From the cell containing the given text, extract its center point as (x, y) coordinate. 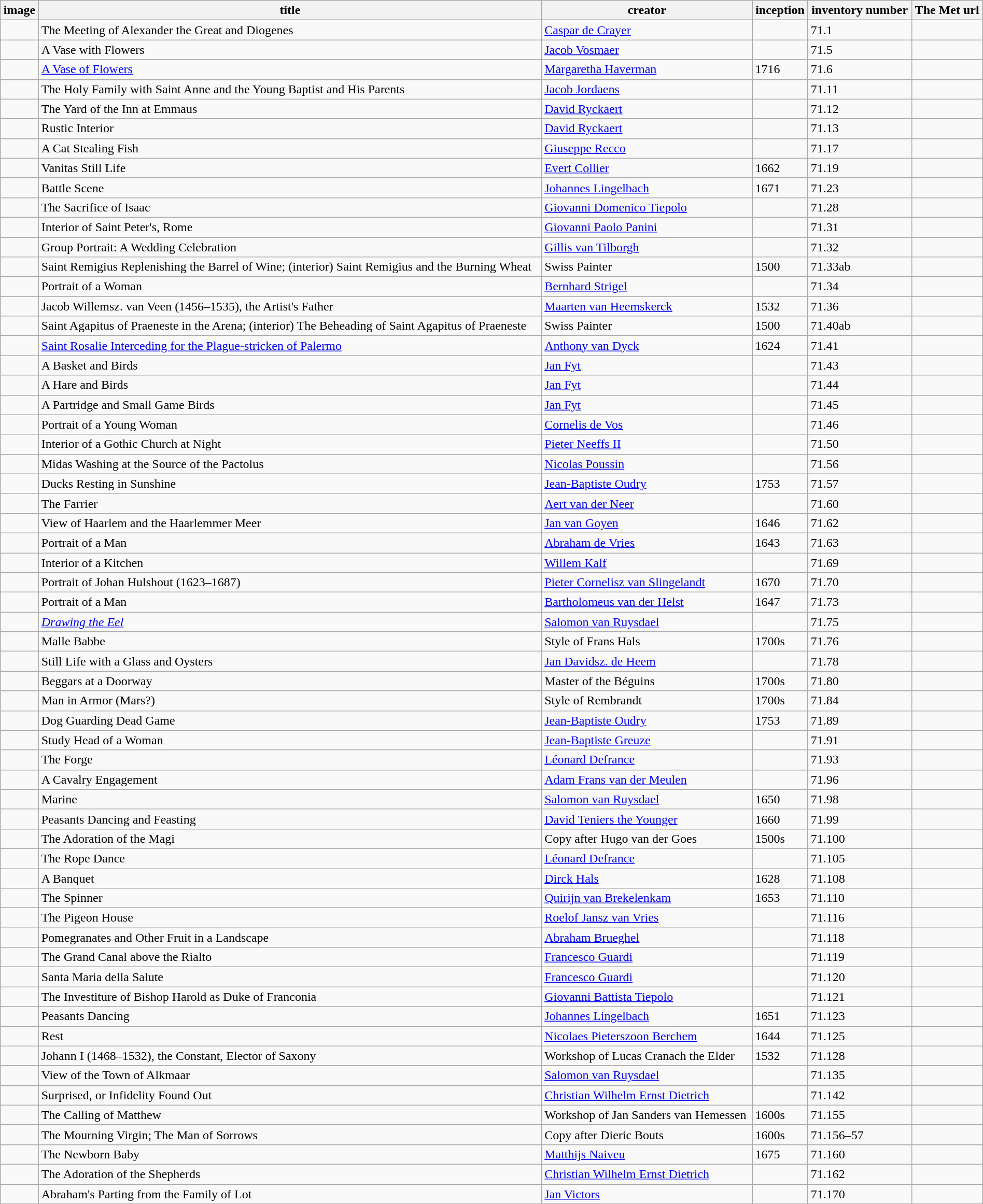
71.11 (860, 89)
71.128 (860, 1056)
71.12 (860, 109)
Pieter Cornelisz van Slingelandt (647, 583)
Maarten van Heemskerck (647, 306)
Saint Agapitus of Praeneste in the Arena; (interior) The Beheading of Saint Agapitus of Praeneste (290, 326)
creator (647, 10)
Beggars at a Doorway (290, 681)
Interior of a Gothic Church at Night (290, 444)
inventory number (860, 10)
Portrait of Johan Hulshout (1623–1687) (290, 583)
Quirijn van Brekelenkam (647, 898)
Ducks Resting in Sunshine (290, 484)
Jacob Jordaens (647, 89)
71.31 (860, 227)
Jan van Goyen (647, 523)
Cornelis de Vos (647, 424)
Saint Remigius Replenishing the Barrel of Wine; (interior) Saint Remigius and the Burning Wheat (290, 267)
David Teniers the Younger (647, 819)
71.120 (860, 977)
Giovanni Battista Tiepolo (647, 997)
71.76 (860, 642)
71.23 (860, 188)
71.123 (860, 1016)
Portrait of a Woman (290, 287)
1660 (780, 819)
Man in Armor (Mars?) (290, 701)
Abraham's Parting from the Family of Lot (290, 1194)
Copy after Hugo van der Goes (647, 839)
71.89 (860, 720)
Malle Babbe (290, 642)
The Grand Canal above the Rialto (290, 957)
The Met url (947, 10)
71.73 (860, 602)
A Partridge and Small Game Birds (290, 405)
71.36 (860, 306)
Gillis van Tilborgh (647, 247)
Style of Rembrandt (647, 701)
A Basket and Birds (290, 365)
71.84 (860, 701)
71.135 (860, 1075)
71.17 (860, 148)
Midas Washing at the Source of the Pactolus (290, 464)
1671 (780, 188)
71.33ab (860, 267)
1670 (780, 583)
71.63 (860, 543)
The Investiture of Bishop Harold as Duke of Franconia (290, 997)
71.155 (860, 1115)
71.57 (860, 484)
Dirck Hals (647, 879)
71.13 (860, 129)
71.80 (860, 681)
Adam Frans van der Meulen (647, 780)
The Rope Dance (290, 858)
71.121 (860, 997)
71.62 (860, 523)
71.96 (860, 780)
71.60 (860, 503)
71.100 (860, 839)
Interior of a Kitchen (290, 562)
71.142 (860, 1095)
A Hare and Birds (290, 385)
1653 (780, 898)
Dog Guarding Dead Game (290, 720)
1716 (780, 69)
71.41 (860, 346)
title (290, 10)
Workshop of Lucas Cranach the Elder (647, 1056)
Group Portrait: A Wedding Celebration (290, 247)
Peasants Dancing and Feasting (290, 819)
Jacob Willemsz. van Veen (1456–1535), the Artist's Father (290, 306)
1675 (780, 1154)
71.170 (860, 1194)
Giovanni Paolo Panini (647, 227)
Jan Victors (647, 1194)
A Vase with Flowers (290, 50)
1500s (780, 839)
Roelof Jansz van Vries (647, 918)
71.156–57 (860, 1135)
A Cavalry Engagement (290, 780)
71.19 (860, 168)
The Farrier (290, 503)
71.5 (860, 50)
71.119 (860, 957)
71.160 (860, 1154)
Willem Kalf (647, 562)
The Holy Family with Saint Anne and the Young Baptist and His Parents (290, 89)
71.99 (860, 819)
71.6 (860, 69)
Abraham de Vries (647, 543)
71.32 (860, 247)
Jean-Baptiste Greuze (647, 740)
Interior of Saint Peter's, Rome (290, 227)
Jacob Vosmaer (647, 50)
Copy after Dieric Bouts (647, 1135)
71.28 (860, 207)
View of the Town of Alkmaar (290, 1075)
Margaretha Haverman (647, 69)
Marine (290, 799)
The Forge (290, 760)
71.45 (860, 405)
Pomegranates and Other Fruit in a Landscape (290, 938)
1651 (780, 1016)
Anthony van Dyck (647, 346)
1643 (780, 543)
Evert Collier (647, 168)
Bartholomeus van der Helst (647, 602)
71.56 (860, 464)
A Cat Stealing Fish (290, 148)
Saint Rosalie Interceding for the Plague-stricken of Palermo (290, 346)
Caspar de Crayer (647, 30)
71.75 (860, 622)
Johann I (1468–1532), the Constant, Elector of Saxony (290, 1056)
The Pigeon House (290, 918)
1650 (780, 799)
The Yard of the Inn at Emmaus (290, 109)
Giuseppe Recco (647, 148)
Rustic Interior (290, 129)
71.1 (860, 30)
71.91 (860, 740)
1644 (780, 1036)
Aert van der Neer (647, 503)
71.110 (860, 898)
71.69 (860, 562)
Study Head of a Woman (290, 740)
The Adoration of the Shepherds (290, 1174)
Style of Frans Hals (647, 642)
Battle Scene (290, 188)
71.118 (860, 938)
The Meeting of Alexander the Great and Diogenes (290, 30)
71.40ab (860, 326)
The Newborn Baby (290, 1154)
1628 (780, 879)
1647 (780, 602)
71.70 (860, 583)
Matthijs Naiveu (647, 1154)
1646 (780, 523)
71.46 (860, 424)
Portrait of a Young Woman (290, 424)
A Banquet (290, 879)
71.43 (860, 365)
Santa Maria della Salute (290, 977)
View of Haarlem and the Haarlemmer Meer (290, 523)
71.162 (860, 1174)
A Vase of Flowers (290, 69)
The Mourning Virgin; The Man of Sorrows (290, 1135)
Surprised, or Infidelity Found Out (290, 1095)
71.125 (860, 1036)
1624 (780, 346)
71.116 (860, 918)
Master of the Béguins (647, 681)
inception (780, 10)
71.105 (860, 858)
The Calling of Matthew (290, 1115)
Giovanni Domenico Tiepolo (647, 207)
71.34 (860, 287)
Rest (290, 1036)
71.93 (860, 760)
71.108 (860, 879)
Drawing the Eel (290, 622)
Peasants Dancing (290, 1016)
1662 (780, 168)
Abraham Brueghel (647, 938)
Vanitas Still Life (290, 168)
71.78 (860, 661)
Workshop of Jan Sanders van Hemessen (647, 1115)
Bernhard Strigel (647, 287)
The Adoration of the Magi (290, 839)
The Spinner (290, 898)
image (20, 10)
The Sacrifice of Isaac (290, 207)
Nicolas Poussin (647, 464)
Pieter Neeffs II (647, 444)
Nicolaes Pieterszoon Berchem (647, 1036)
Jan Davidsz. de Heem (647, 661)
71.50 (860, 444)
71.44 (860, 385)
71.98 (860, 799)
Still Life with a Glass and Oysters (290, 661)
